Return the [X, Y] coordinate for the center point of the cell that contains the specified text.  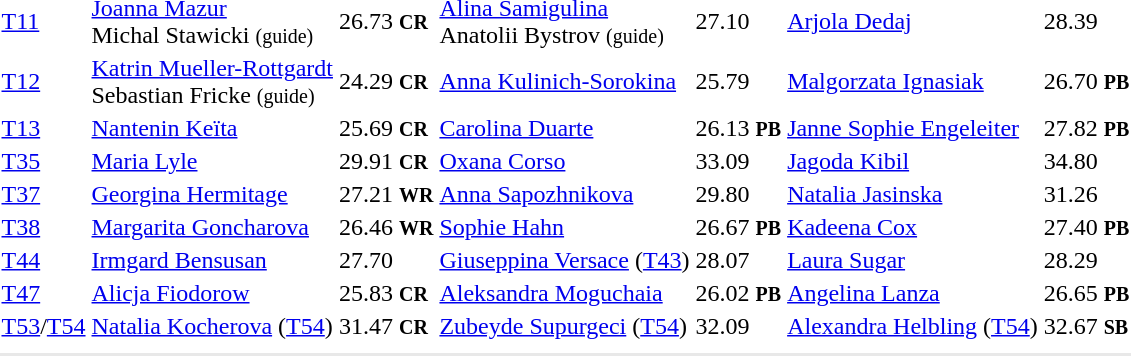
Zubeyde Supurgeci (T54) [564, 326]
Anna Kulinich-Sorokina [564, 82]
Malgorzata Ignasiak [913, 82]
Nantenin Keïta [212, 128]
Anna Sapozhnikova [564, 194]
26.02 PB [738, 293]
27.21 WR [386, 194]
31.47 CR [386, 326]
Alexandra Helbling (T54) [913, 326]
27.70 [386, 260]
Jagoda Kibil [913, 161]
Aleksandra Moguchaia [564, 293]
27.82 PB [1086, 128]
32.67 SB [1086, 326]
Angelina Lanza [913, 293]
25.79 [738, 82]
Georgina Hermitage [212, 194]
Natalia Jasinska [913, 194]
31.26 [1086, 194]
29.91 CR [386, 161]
34.80 [1086, 161]
T12 [44, 82]
T35 [44, 161]
T38 [44, 227]
Alicja Fiodorow [212, 293]
33.09 [738, 161]
Oxana Corso [564, 161]
27.40 PB [1086, 227]
25.69 CR [386, 128]
Carolina Duarte [564, 128]
Laura Sugar [913, 260]
Janne Sophie Engeleiter [913, 128]
Sophie Hahn [564, 227]
Katrin Mueller-RottgardtSebastian Fricke (guide) [212, 82]
T47 [44, 293]
Margarita Goncharova [212, 227]
26.13 PB [738, 128]
26.46 WR [386, 227]
T13 [44, 128]
Irmgard Bensusan [212, 260]
28.07 [738, 260]
32.09 [738, 326]
T37 [44, 194]
T53/T54 [44, 326]
26.65 PB [1086, 293]
29.80 [738, 194]
Kadeena Cox [913, 227]
26.70 PB [1086, 82]
24.29 CR [386, 82]
25.83 CR [386, 293]
T44 [44, 260]
Maria Lyle [212, 161]
Giuseppina Versace (T43) [564, 260]
Natalia Kocherova (T54) [212, 326]
28.29 [1086, 260]
26.67 PB [738, 227]
